From the cell containing the given text, extract its center point as [x, y] coordinate. 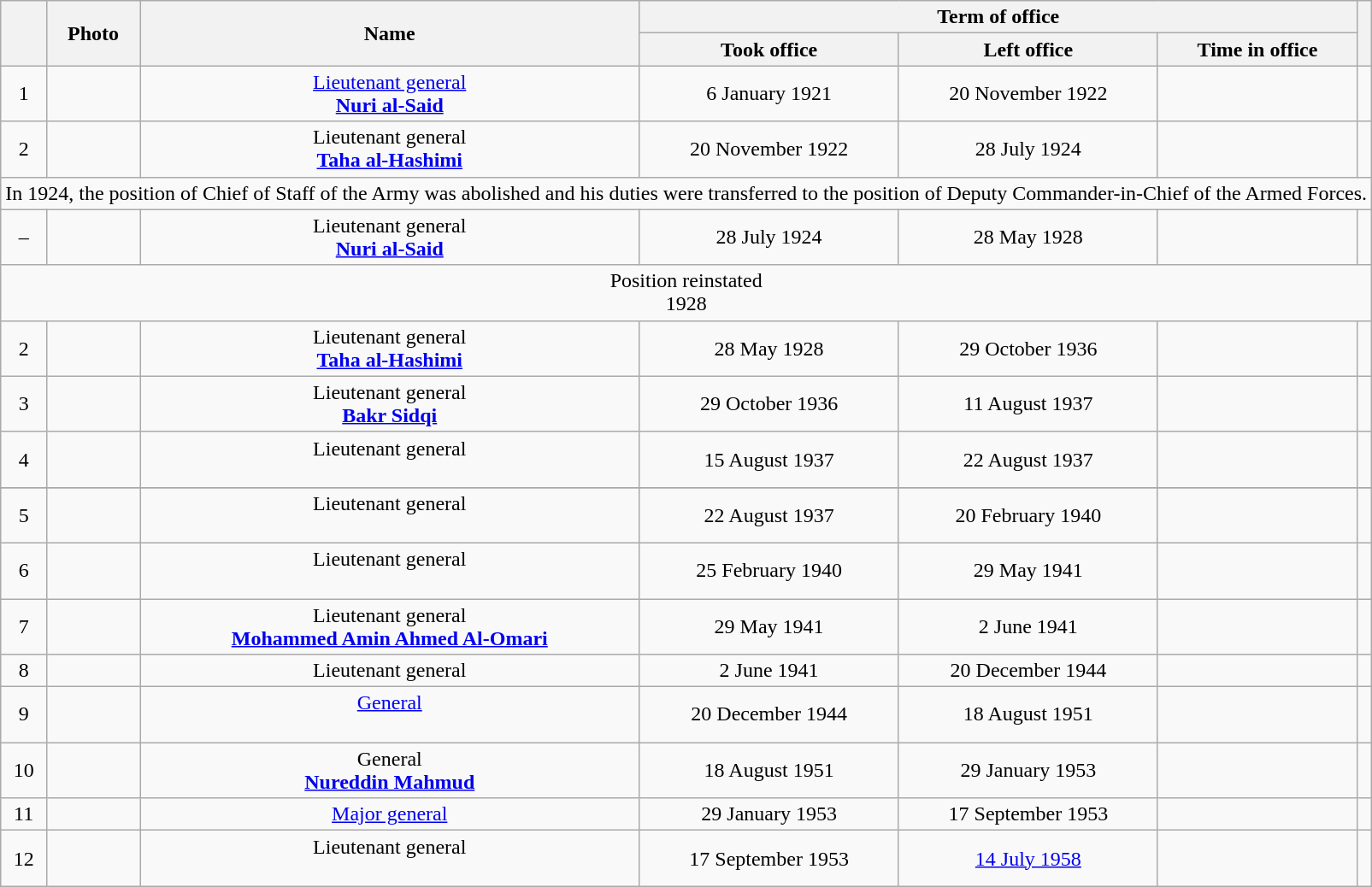
15 August 1937 [769, 460]
GeneralNureddin Mahmud [390, 771]
10 [24, 771]
20 February 1940 [1028, 514]
12 [24, 858]
– [24, 238]
11 August 1937 [1028, 403]
6 [24, 571]
1 [24, 94]
5 [24, 514]
6 January 1921 [769, 94]
11 [24, 814]
General [390, 714]
Left office [1028, 50]
3 [24, 403]
9 [24, 714]
7 [24, 626]
8 [24, 671]
25 February 1940 [769, 571]
Position reinstated1928 [686, 292]
Major general [390, 814]
4 [24, 460]
Term of office [998, 17]
Photo [94, 33]
Name [390, 33]
Time in office [1257, 50]
14 July 1958 [1028, 858]
Lieutenant generalMohammed Amin Ahmed Al-Omari [390, 626]
Lieutenant generalBakr Sidqi [390, 403]
Took office [769, 50]
